Identify which cell holds the provided text, then report its [X, Y] central coordinate. 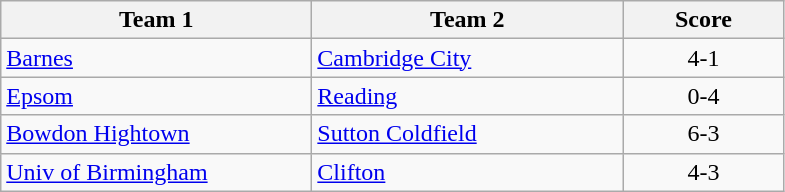
4-3 [704, 172]
Clifton [468, 172]
Team 1 [156, 20]
Epsom [156, 96]
6-3 [704, 134]
Barnes [156, 58]
Score [704, 20]
Team 2 [468, 20]
Sutton Coldfield [468, 134]
Cambridge City [468, 58]
Reading [468, 96]
Univ of Birmingham [156, 172]
4-1 [704, 58]
Bowdon Hightown [156, 134]
0-4 [704, 96]
